Pinpoint the cell where the given text exists, returning its (X, Y) midpoint coordinate. 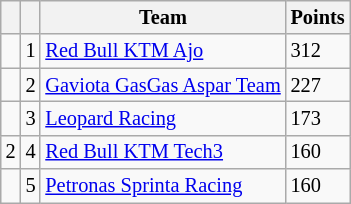
Petronas Sprinta Racing (162, 186)
227 (318, 85)
Leopard Racing (162, 118)
Gaviota GasGas Aspar Team (162, 85)
173 (318, 118)
Red Bull KTM Tech3 (162, 152)
312 (318, 51)
Red Bull KTM Ajo (162, 51)
Team (162, 17)
1 (31, 51)
5 (31, 186)
3 (31, 118)
4 (31, 152)
Points (318, 17)
